Pinpoint the cell where the given text exists, returning its [X, Y] midpoint coordinate. 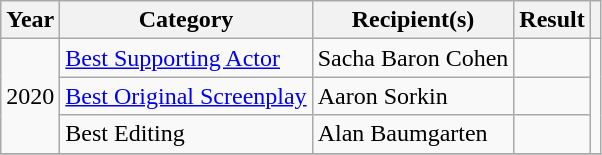
Category [186, 20]
Best Editing [186, 134]
Aaron Sorkin [413, 96]
2020 [30, 96]
Best Supporting Actor [186, 58]
Year [30, 20]
Sacha Baron Cohen [413, 58]
Recipient(s) [413, 20]
Best Original Screenplay [186, 96]
Alan Baumgarten [413, 134]
Result [552, 20]
